Provide the [x, y] coordinate of the cell's center where the given text is located.  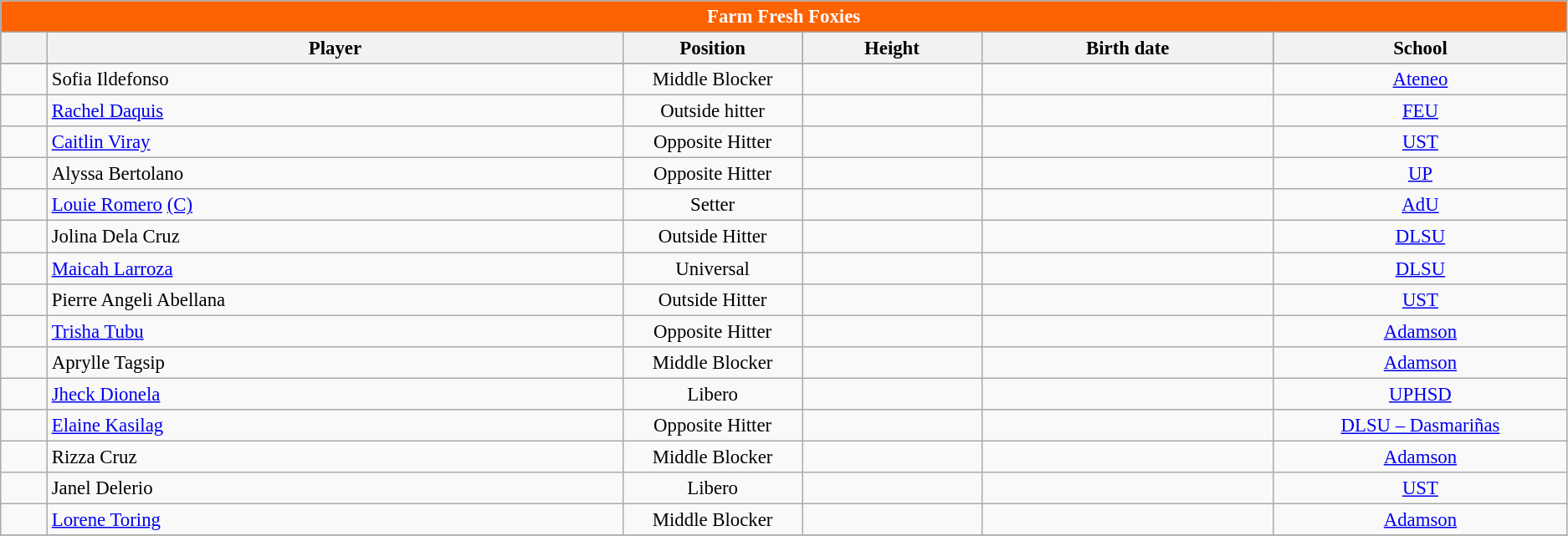
FEU [1420, 111]
Farm Fresh Foxies [784, 17]
Pierre Angeli Abellana [335, 299]
Aprylle Tagsip [335, 362]
Birth date [1128, 48]
Height [892, 48]
Rachel Daquis [335, 111]
AdU [1420, 205]
Trisha Tubu [335, 331]
Ateneo [1420, 79]
Player [335, 48]
School [1420, 48]
UP [1420, 174]
Rizza Cruz [335, 457]
Jheck Dionela [335, 394]
Sofia Ildefonso [335, 79]
Position [712, 48]
DLSU – Dasmariñas [1420, 426]
Caitlin Viray [335, 142]
Janel Delerio [335, 488]
Setter [712, 205]
Jolina Dela Cruz [335, 237]
Maicah Larroza [335, 268]
Universal [712, 268]
Elaine Kasilag [335, 426]
Outside hitter [712, 111]
Alyssa Bertolano [335, 174]
Lorene Toring [335, 519]
UPHSD [1420, 394]
Louie Romero (C) [335, 205]
